Identify which cell holds the provided text, then report its (X, Y) central coordinate. 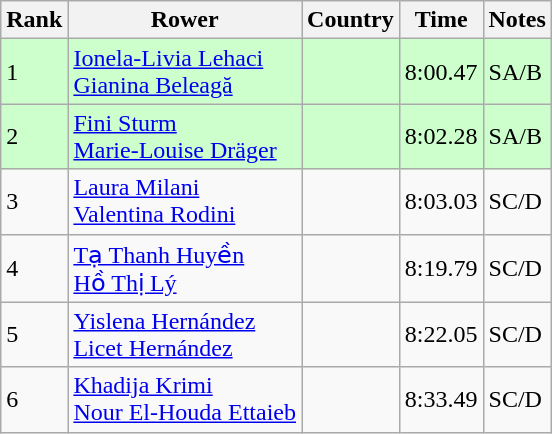
8:22.05 (441, 334)
Ionela-Livia LehaciGianina Beleagă (185, 72)
Rank (34, 20)
Time (441, 20)
Laura MilaniValentina Rodini (185, 202)
Yislena HernándezLicet Hernández (185, 334)
Fini SturmMarie-Louise Dräger (185, 136)
8:19.79 (441, 268)
4 (34, 268)
Rower (185, 20)
5 (34, 334)
6 (34, 400)
2 (34, 136)
3 (34, 202)
8:33.49 (441, 400)
1 (34, 72)
8:02.28 (441, 136)
Tạ Thanh HuyềnHồ Thị Lý (185, 268)
Khadija KrimiNour El-Houda Ettaieb (185, 400)
8:03.03 (441, 202)
Notes (517, 20)
8:00.47 (441, 72)
Country (351, 20)
